Detect which cell encompasses the target text, then output its [X, Y] center coordinate. 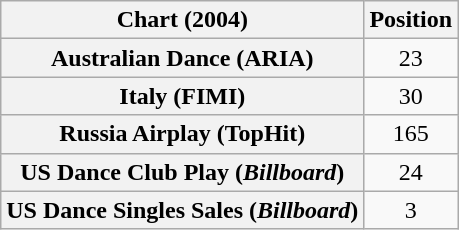
165 [411, 134]
Chart (2004) [182, 20]
US Dance Club Play (Billboard) [182, 172]
30 [411, 96]
Australian Dance (ARIA) [182, 58]
Position [411, 20]
US Dance Singles Sales (Billboard) [182, 210]
23 [411, 58]
24 [411, 172]
Russia Airplay (TopHit) [182, 134]
Italy (FIMI) [182, 96]
3 [411, 210]
